Locate the cell with the specified text and output its [X, Y] center coordinate. 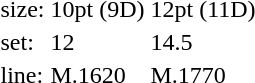
12 [98, 42]
